Search for the cell housing the specified text and yield its [X, Y] center coordinate. 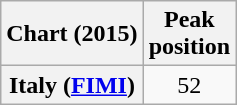
52 [189, 85]
Italy (FIMI) [72, 85]
Chart (2015) [72, 34]
Peakposition [189, 34]
